From the cell containing the given text, extract its center point as (x, y) coordinate. 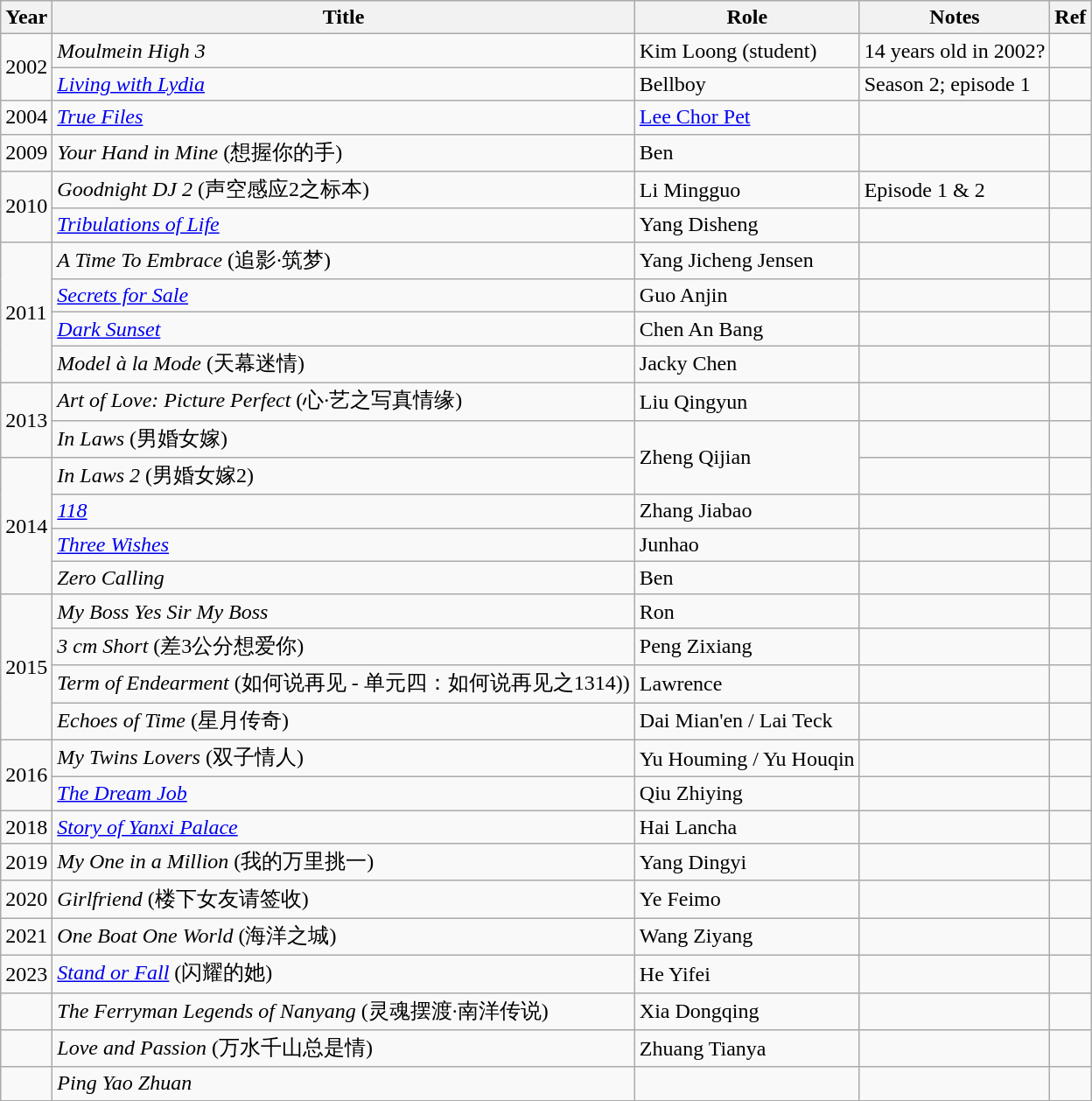
Ye Feimo (747, 900)
Girlfriend (楼下女友请签收) (343, 900)
2013 (26, 420)
2018 (26, 827)
Living with Lydia (343, 84)
The Dream Job (343, 794)
Zhuang Tianya (747, 1048)
2004 (26, 117)
Junhao (747, 544)
Kim Loong (student) (747, 51)
Role (747, 18)
Guo Anjin (747, 296)
Lee Chor Pet (747, 117)
Tribulations of Life (343, 225)
Hai Lancha (747, 827)
Title (343, 18)
Ron (747, 611)
My Boss Yes Sir My Boss (343, 611)
118 (343, 511)
True Files (343, 117)
Moulmein High 3 (343, 51)
Art of Love: Picture Perfect (心·艺之写真情缘) (343, 401)
Episode 1 & 2 (955, 191)
Ping Yao Zhuan (343, 1083)
Wang Ziyang (747, 936)
2019 (26, 863)
Yang Disheng (747, 225)
Chen An Bang (747, 329)
Season 2; episode 1 (955, 84)
14 years old in 2002? (955, 51)
Bellboy (747, 84)
Jacky Chen (747, 364)
Year (26, 18)
My Twins Lovers (双子情人) (343, 758)
Dai Mian'en / Lai Teck (747, 721)
2021 (26, 936)
3 cm Short (差3公分想爱你) (343, 646)
Zero Calling (343, 578)
One Boat One World (海洋之城) (343, 936)
Model à la Mode (天幕迷情) (343, 364)
Your Hand in Mine (想握你的手) (343, 152)
In Laws (男婚女嫁) (343, 439)
Zheng Qijian (747, 457)
Xia Dongqing (747, 1012)
Goodnight DJ 2 (声空感应2之标本) (343, 191)
2023 (26, 973)
2011 (26, 312)
2002 (26, 67)
Secrets for Sale (343, 296)
He Yifei (747, 973)
2009 (26, 152)
Notes (955, 18)
Three Wishes (343, 544)
2020 (26, 900)
Li Mingguo (747, 191)
2014 (26, 527)
Dark Sunset (343, 329)
Love and Passion (万水千山总是情) (343, 1048)
2010 (26, 207)
2016 (26, 775)
A Time To Embrace (追影·筑梦) (343, 261)
Liu Qingyun (747, 401)
In Laws 2 (男婚女嫁2) (343, 476)
Ref (1071, 18)
The Ferryman Legends of Nanyang (灵魂摆渡·南洋传说) (343, 1012)
Story of Yanxi Palace (343, 827)
Yu Houming / Yu Houqin (747, 758)
Yang Jicheng Jensen (747, 261)
2015 (26, 667)
Stand or Fall (闪耀的她) (343, 973)
Lawrence (747, 684)
Qiu Zhiying (747, 794)
Echoes of Time (星月传奇) (343, 721)
Peng Zixiang (747, 646)
My One in a Million (我的万里挑一) (343, 863)
Term of Endearment (如何说再见 - 单元四：如何说再见之1314)) (343, 684)
Yang Dingyi (747, 863)
Zhang Jiabao (747, 511)
